Scan for the cell matching the given text and deliver its (x, y) coordinate at center. 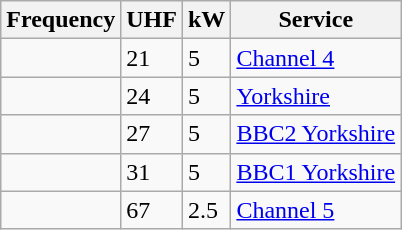
67 (152, 210)
Channel 4 (316, 58)
24 (152, 96)
UHF (152, 20)
27 (152, 134)
21 (152, 58)
2.5 (206, 210)
kW (206, 20)
Frequency (61, 20)
31 (152, 172)
Channel 5 (316, 210)
Service (316, 20)
BBC1 Yorkshire (316, 172)
BBC2 Yorkshire (316, 134)
Yorkshire (316, 96)
